Find where the given text appears and provide that cell's center as (X, Y) coordinate. 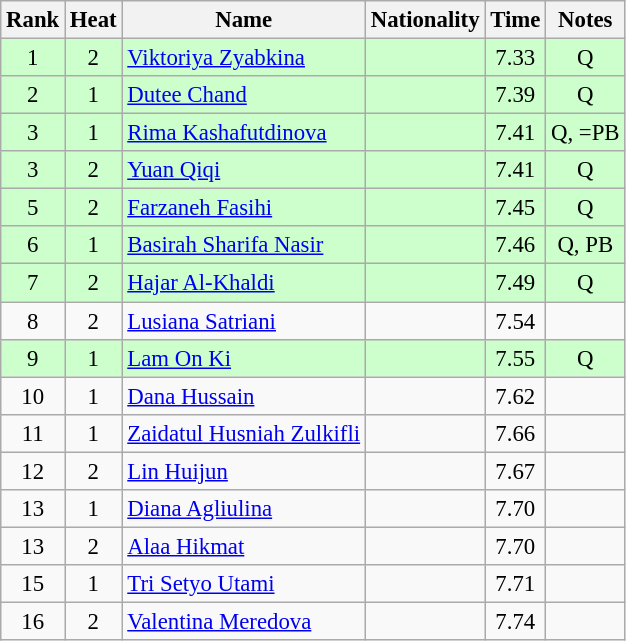
Viktoriya Zyabkina (244, 58)
Lam On Ki (244, 358)
7.49 (516, 283)
15 (33, 584)
Dana Hussain (244, 396)
7.66 (516, 433)
Lin Huijun (244, 471)
Hajar Al-Khaldi (244, 283)
Basirah Sharifa Nasir (244, 245)
7.45 (516, 208)
7.55 (516, 358)
6 (33, 245)
Farzaneh Fasihi (244, 208)
Time (516, 20)
Dutee Chand (244, 95)
Notes (586, 20)
7.39 (516, 95)
12 (33, 471)
Q, =PB (586, 133)
Valentina Meredova (244, 621)
7.33 (516, 58)
7.46 (516, 245)
Nationality (424, 20)
Diana Agliulina (244, 509)
11 (33, 433)
Yuan Qiqi (244, 170)
7.67 (516, 471)
Zaidatul Husniah Zulkifli (244, 433)
7 (33, 283)
10 (33, 396)
Rank (33, 20)
Q, PB (586, 245)
Lusiana Satriani (244, 321)
7.54 (516, 321)
16 (33, 621)
Alaa Hikmat (244, 546)
7.74 (516, 621)
7.62 (516, 396)
Rima Kashafutdinova (244, 133)
8 (33, 321)
Name (244, 20)
Heat (94, 20)
9 (33, 358)
7.71 (516, 584)
Tri Setyo Utami (244, 584)
5 (33, 208)
